Locate the cell with the specified text and output its [x, y] center coordinate. 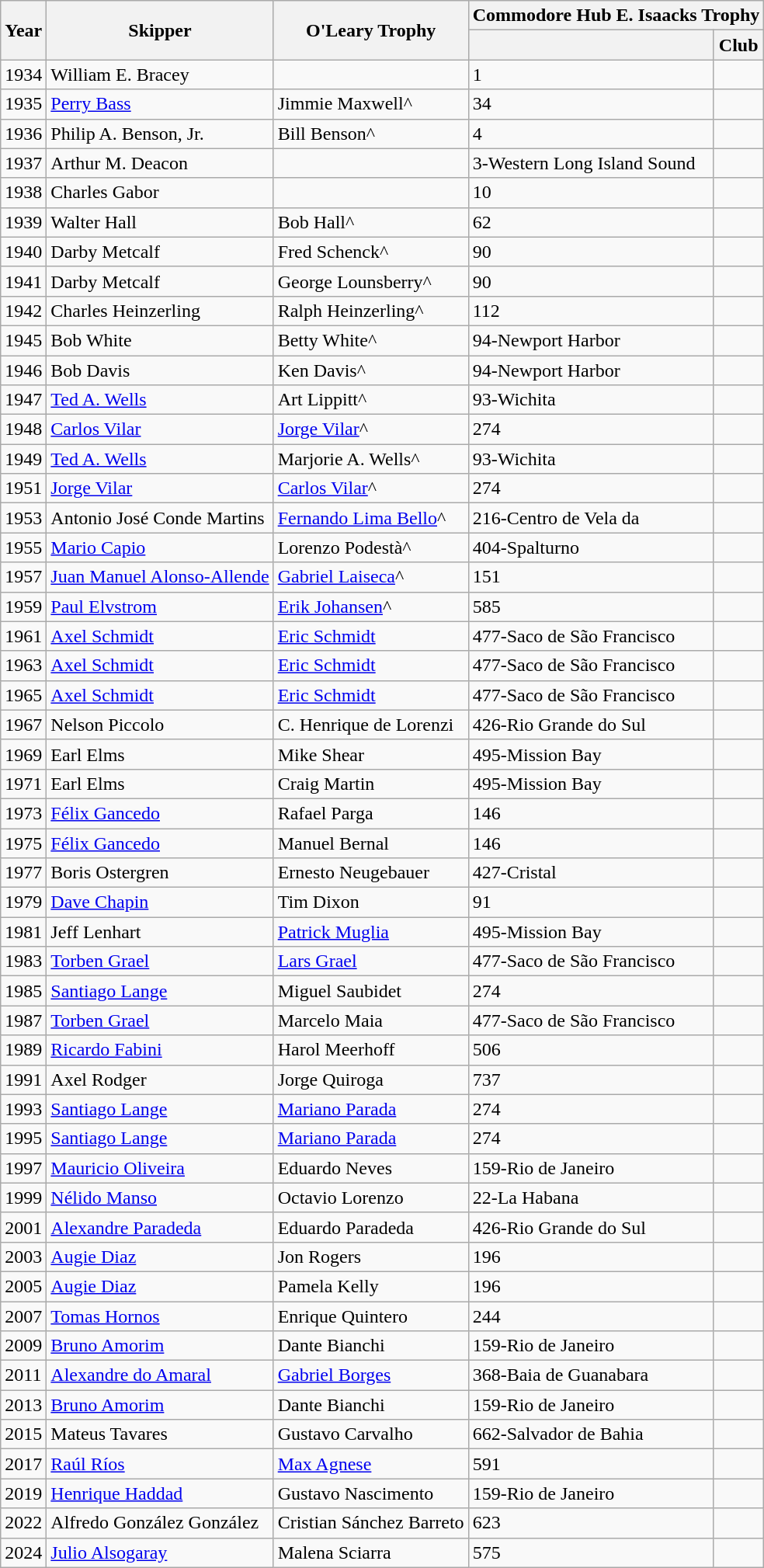
368-Baia de Guanabara [590, 1375]
1937 [23, 163]
Commodore Hub E. Isaacks Trophy [616, 16]
Carlos Vilar^ [371, 488]
Manuel Bernal [371, 843]
2019 [23, 1493]
Alexandre Paradeda [160, 1227]
Fred Schenck^ [371, 252]
112 [590, 311]
Bob White [160, 340]
244 [590, 1316]
Nelson Piccolo [160, 725]
Cristian Sánchez Barreto [371, 1523]
Betty White^ [371, 340]
1949 [23, 459]
Gustavo Nascimento [371, 1493]
1941 [23, 281]
62 [590, 222]
151 [590, 577]
1951 [23, 488]
1975 [23, 843]
Bob Davis [160, 370]
Mauricio Oliveira [160, 1168]
427-Cristal [590, 873]
Arthur M. Deacon [160, 163]
Gabriel Laiseca^ [371, 577]
Tim Dixon [371, 902]
Fernando Lima Bello^ [371, 518]
Carlos Vilar [160, 429]
1963 [23, 666]
2022 [23, 1523]
Ralph Heinzerling^ [371, 311]
2005 [23, 1286]
2017 [23, 1464]
1981 [23, 932]
1955 [23, 548]
Marcelo Maia [371, 1020]
Bill Benson^ [371, 134]
1991 [23, 1080]
1953 [23, 518]
Eduardo Paradeda [371, 1227]
575 [590, 1552]
1995 [23, 1139]
1961 [23, 636]
Ernesto Neugebauer [371, 873]
22-La Habana [590, 1198]
Year [23, 30]
1985 [23, 991]
1 [590, 75]
Alfredo González González [160, 1523]
1999 [23, 1198]
1936 [23, 134]
Boris Ostergren [160, 873]
Walter Hall [160, 222]
Lorenzo Podestà^ [371, 548]
34 [590, 104]
1957 [23, 577]
1938 [23, 193]
10 [590, 193]
404-Spalturno [590, 548]
Club [738, 45]
2013 [23, 1405]
C. Henrique de Lorenzi [371, 725]
2024 [23, 1552]
1983 [23, 961]
1997 [23, 1168]
Axel Rodger [160, 1080]
Max Agnese [371, 1464]
506 [590, 1050]
1993 [23, 1109]
Octavio Lorenzo [371, 1198]
Gabriel Borges [371, 1375]
Jeff Lenhart [160, 932]
Jorge Quiroga [371, 1080]
Bob Hall^ [371, 222]
2011 [23, 1375]
Nélido Manso [160, 1198]
2001 [23, 1227]
Jorge Vilar [160, 488]
662-Salvador de Bahia [590, 1434]
Mario Capio [160, 548]
1942 [23, 311]
1967 [23, 725]
2009 [23, 1346]
Perry Bass [160, 104]
Marjorie A. Wells^ [371, 459]
Ricardo Fabini [160, 1050]
Harol Meerhoff [371, 1050]
Tomas Hornos [160, 1316]
1969 [23, 754]
Charles Gabor [160, 193]
1934 [23, 75]
Jon Rogers [371, 1257]
1959 [23, 607]
1939 [23, 222]
2003 [23, 1257]
Julio Alsogaray [160, 1552]
216-Centro de Vela da [590, 518]
1973 [23, 813]
1946 [23, 370]
Lars Grael [371, 961]
Paul Elvstrom [160, 607]
Raúl Ríos [160, 1464]
Charles Heinzerling [160, 311]
O'Leary Trophy [371, 30]
2015 [23, 1434]
Rafael Parga [371, 813]
1987 [23, 1020]
1965 [23, 695]
Gustavo Carvalho [371, 1434]
1947 [23, 400]
Miguel Saubidet [371, 991]
Juan Manuel Alonso-Allende [160, 577]
Ken Davis^ [371, 370]
2007 [23, 1316]
Patrick Muglia [371, 932]
Henrique Haddad [160, 1493]
1945 [23, 340]
1977 [23, 873]
Alexandre do Amaral [160, 1375]
Mike Shear [371, 754]
623 [590, 1523]
Skipper [160, 30]
Malena Sciarra [371, 1552]
1948 [23, 429]
Art Lippitt^ [371, 400]
1971 [23, 784]
1979 [23, 902]
Erik Johansen^ [371, 607]
737 [590, 1080]
Jimmie Maxwell^ [371, 104]
Philip A. Benson, Jr. [160, 134]
Pamela Kelly [371, 1286]
4 [590, 134]
Enrique Quintero [371, 1316]
Craig Martin [371, 784]
591 [590, 1464]
1940 [23, 252]
585 [590, 607]
William E. Bracey [160, 75]
91 [590, 902]
Eduardo Neves [371, 1168]
1989 [23, 1050]
George Lounsberry^ [371, 281]
Jorge Vilar^ [371, 429]
3-Western Long Island Sound [590, 163]
Mateus Tavares [160, 1434]
1935 [23, 104]
Dave Chapin [160, 902]
Antonio José Conde Martins [160, 518]
